Identify which cell holds the provided text, then report its [x, y] central coordinate. 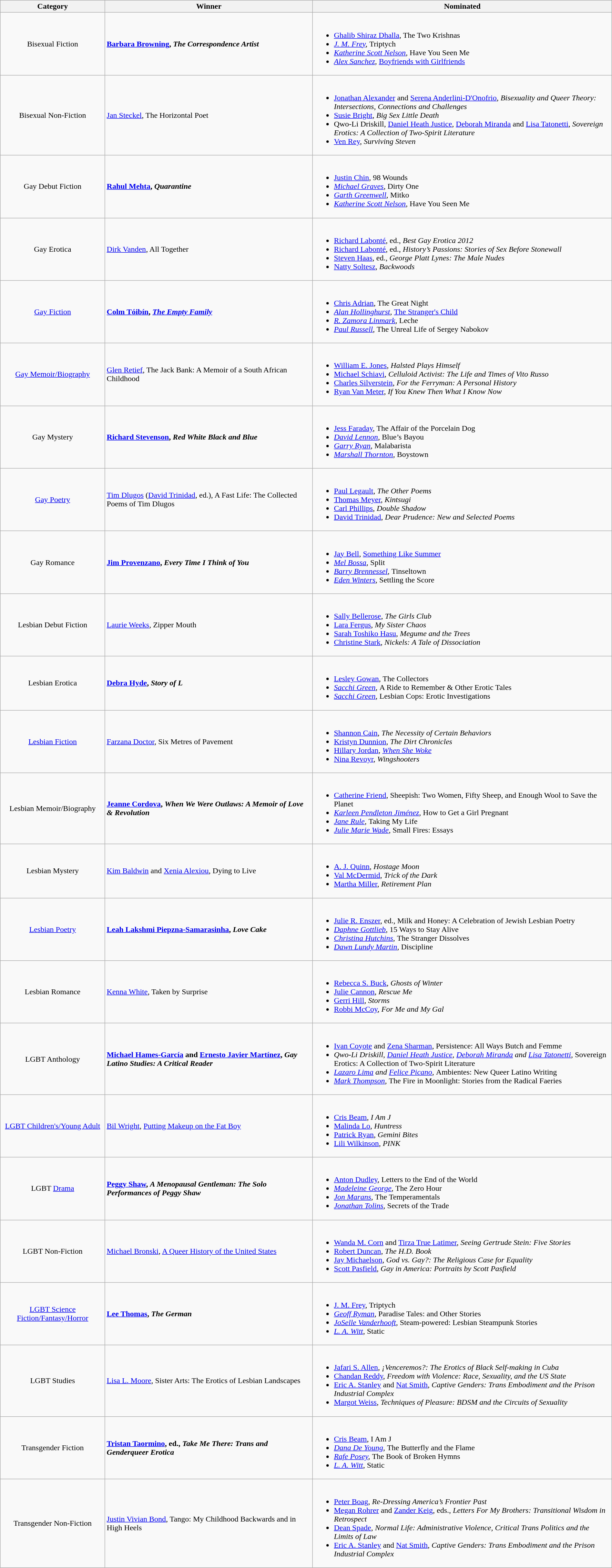
LGBT Studies [53, 1381]
Lesbian Erotica [53, 683]
Category [53, 6]
Nominated [462, 6]
Gay Mystery [53, 437]
Jay Bell, Something Like SummerMel Bossa, SplitBarry Brennessel, TinseltownEden Winters, Settling the Score [462, 562]
Lesbian Memoir/Biography [53, 809]
J. M. Frey, TriptychGeoff Ryman, Paradise Tales: and Other StoriesJoSelle Vanderhooft, Steam-powered: Lesbian Steampunk StoriesL. A. Witt, Static [462, 1314]
Gay Memoir/Biography [53, 374]
Jess Faraday, The Affair of the Porcelain DogDavid Lennon, Blue’s BayouGarry Ryan, MalabaristaMarshall Thornton, Boystown [462, 437]
Richard Stevenson, Red White Black and Blue [209, 437]
Jeanne Cordova, When We Were Outlaws: A Memoir of Love & Revolution [209, 809]
Debra Hyde, Story of L [209, 683]
Lesbian Romance [53, 992]
LGBT Drama [53, 1189]
Gay Poetry [53, 500]
Barbara Browning, The Correspondence Artist [209, 44]
Lesbian Poetry [53, 929]
Ghalib Shiraz Dhalla, The Two KrishnasJ. M. Frey, TriptychKatherine Scott Nelson, Have You Seen MeAlex Sanchez, Boyfriends with Girlfriends [462, 44]
Lesley Gowan, The CollectorsSacchi Green, A Ride to Remember & Other Erotic TalesSacchi Green, Lesbian Cops: Erotic Investigations [462, 683]
Cris Beam, I Am JDana De Young, The Butterfly and the FlameRafe Posey, The Book of Broken HymnsL. A. Witt, Static [462, 1448]
Michael Bronski, A Queer History of the United States [209, 1251]
Jan Steckel, The Horizontal Poet [209, 115]
Lesbian Debut Fiction [53, 625]
Transgender Fiction [53, 1448]
Colm Tóibín, The Empty Family [209, 312]
Rahul Mehta, Quarantine [209, 187]
Gay Fiction [53, 312]
LGBT Anthology [53, 1059]
Dirk Vanden, All Together [209, 249]
Rebecca S. Buck, Ghosts of WinterJulie Cannon, Rescue MeGerri Hill, StormsRobbi McCoy, For Me and My Gal [462, 992]
Tristan Taormino, ed., Take Me There: Trans and Genderqueer Erotica [209, 1448]
Winner [209, 6]
Kim Baldwin and Xenia Alexiou, Dying to Live [209, 871]
LGBT Children's/Young Adult [53, 1126]
Lesbian Fiction [53, 741]
Paul Legault, The Other PoemsThomas Meyer, KintsugiCarl Phillips, Double ShadowDavid Trinidad, Dear Prudence: New and Selected Poems [462, 500]
Leah Lakshmi Piepzna-Samarasinha, Love Cake [209, 929]
Justin Vivian Bond, Tango: My Childhood Backwards and in High Heels [209, 1523]
Peggy Shaw, A Menopausal Gentleman: The Solo Performances of Peggy Shaw [209, 1189]
Shannon Cain, The Necessity of Certain BehaviorsKristyn Dunnion, The Dirt ChroniclesHillary Jordan, When She WokeNina Revoyr, Wingshooters [462, 741]
Anton Dudley, Letters to the End of the WorldMadeleine George, The Zero HourJon Marans, The TemperamentalsJonathan Tolins, Secrets of the Trade [462, 1189]
LGBT Science Fiction/Fantasy/Horror [53, 1314]
Justin Chin, 98 WoundsMichael Graves, Dirty OneGarth Greenwell, MitkoKatherine Scott Nelson, Have You Seen Me [462, 187]
Kenna White, Taken by Surprise [209, 992]
Laurie Weeks, Zipper Mouth [209, 625]
Gay Erotica [53, 249]
Chris Adrian, The Great NightAlan Hollinghurst, The Stranger's ChildR. Zamora Linmark, LechePaul Russell, The Unreal Life of Sergey Nabokov [462, 312]
Sally Bellerose, The Girls ClubLara Fergus, My Sister ChaosSarah Toshiko Hasu, Megume and the TreesChristine Stark, Nickels: A Tale of Dissociation [462, 625]
Michael Hames-García and Ernesto Javier Martínez, Gay Latino Studies: A Critical Reader [209, 1059]
Cris Beam, I Am JMalinda Lo, HuntressPatrick Ryan, Gemini BitesLili Wilkinson, PINK [462, 1126]
Gay Debut Fiction [53, 187]
Lee Thomas, The German [209, 1314]
Farzana Doctor, Six Metres of Pavement [209, 741]
Glen Retief, The Jack Bank: A Memoir of a South African Childhood [209, 374]
Gay Romance [53, 562]
Bil Wright, Putting Makeup on the Fat Boy [209, 1126]
Lisa L. Moore, Sister Arts: The Erotics of Lesbian Landscapes [209, 1381]
Bisexual Fiction [53, 44]
Bisexual Non-Fiction [53, 115]
LGBT Non-Fiction [53, 1251]
Jim Provenzano, Every Time I Think of You [209, 562]
Lesbian Mystery [53, 871]
A. J. Quinn, Hostage MoonVal McDermid, Trick of the DarkMartha Miller, Retirement Plan [462, 871]
Transgender Non-Fiction [53, 1523]
Tim Dlugos (David Trinidad, ed.), A Fast Life: The Collected Poems of Tim Dlugos [209, 500]
